Determine the (X, Y) coordinate at the center of the cell enclosing the given text.  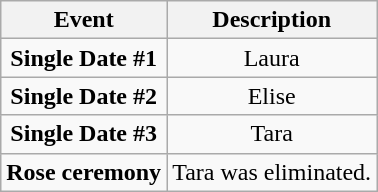
Tara was eliminated. (272, 172)
Laura (272, 58)
Rose ceremony (84, 172)
Single Date #1 (84, 58)
Description (272, 20)
Event (84, 20)
Tara (272, 134)
Elise (272, 96)
Single Date #2 (84, 96)
Single Date #3 (84, 134)
